Locate the cell with the specified text and output its (X, Y) center coordinate. 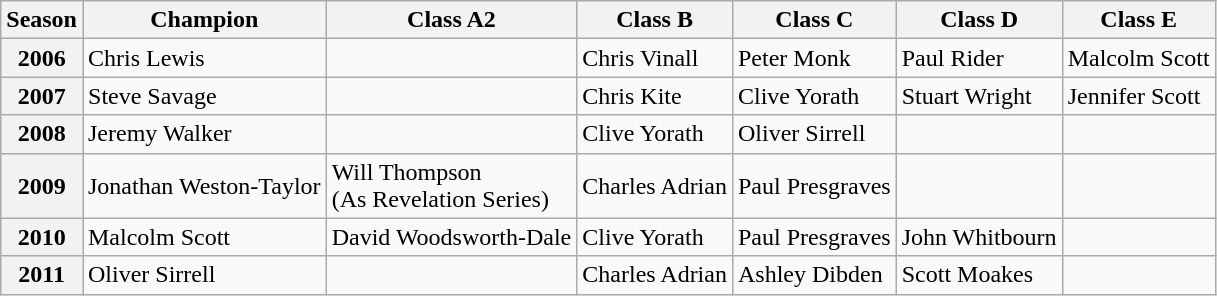
Class C (814, 20)
Will Thompson(As Revelation Series) (452, 186)
Class B (655, 20)
2007 (42, 96)
Champion (204, 20)
Jonathan Weston-Taylor (204, 186)
Jennifer Scott (1138, 96)
Chris Kite (655, 96)
David Woodsworth-Dale (452, 237)
Class D (979, 20)
Class A2 (452, 20)
Scott Moakes (979, 275)
Class E (1138, 20)
2006 (42, 58)
Chris Vinall (655, 58)
Jeremy Walker (204, 134)
2010 (42, 237)
2011 (42, 275)
2008 (42, 134)
Steve Savage (204, 96)
2009 (42, 186)
Chris Lewis (204, 58)
Peter Monk (814, 58)
Season (42, 20)
John Whitbourn (979, 237)
Ashley Dibden (814, 275)
Paul Rider (979, 58)
Stuart Wright (979, 96)
